Detect which cell encompasses the target text, then output its [X, Y] center coordinate. 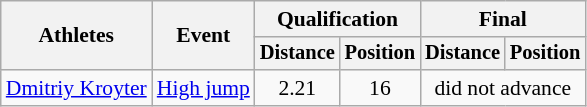
High jump [204, 88]
2.21 [298, 88]
Final [502, 19]
Athletes [76, 36]
did not advance [502, 88]
Dmitriy Kroyter [76, 88]
Event [204, 36]
16 [380, 88]
Qualification [338, 19]
